Search for the cell housing the specified text and yield its (x, y) center coordinate. 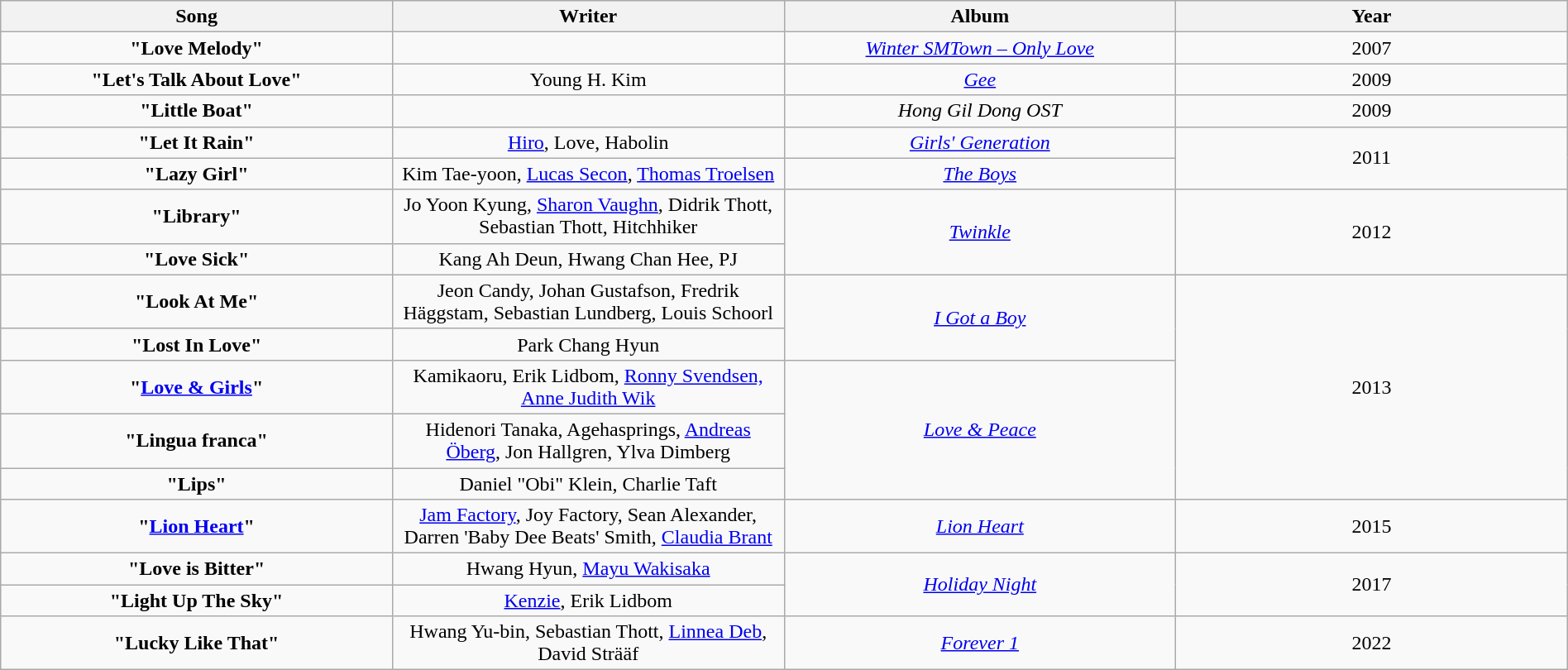
The Boys (980, 174)
Song (197, 17)
Lion Heart (980, 526)
Kenzie, Erik Lidbom (588, 601)
Girls' Generation (980, 142)
Forever 1 (980, 644)
2007 (1372, 48)
Hwang Yu-bin, Sebastian Thott, Linnea Deb, David Strääf (588, 644)
Hidenori Tanaka, Agehasprings, Andreas Öberg, Jon Hallgren, Ylva Dimberg (588, 440)
Kang Ah Deun, Hwang Chan Hee, PJ (588, 259)
I Got a Boy (980, 318)
Jam Factory, Joy Factory, Sean Alexander, Darren 'Baby Dee Beats' Smith, Claudia Brant (588, 526)
"Love is Bitter" (197, 569)
Young H. Kim (588, 79)
Writer (588, 17)
"Lost In Love" (197, 344)
"Lion Heart" (197, 526)
Kamikaoru, Erik Lidbom, Ronny Svendsen, Anne Judith Wik (588, 387)
Jo Yoon Kyung, Sharon Vaughn, Didrik Thott, Sebastian Thott, Hitchhiker (588, 217)
2011 (1372, 158)
Holiday Night (980, 585)
"Lips" (197, 484)
Park Chang Hyun (588, 344)
2022 (1372, 644)
Jeon Candy, Johan Gustafson, Fredrik Häggstam, Sebastian Lundberg, Louis Schoorl (588, 301)
"Library" (197, 217)
"Love Melody" (197, 48)
"Lazy Girl" (197, 174)
Hwang Hyun, Mayu Wakisaka (588, 569)
"Love & Girls" (197, 387)
Love & Peace (980, 429)
"Love Sick" (197, 259)
"Light Up The Sky" (197, 601)
Twinkle (980, 232)
2015 (1372, 526)
Hiro, Love, Habolin (588, 142)
Daniel "Obi" Klein, Charlie Taft (588, 484)
Year (1372, 17)
Hong Gil Dong OST (980, 111)
"Look At Me" (197, 301)
Gee (980, 79)
2013 (1372, 387)
Winter SMTown – Only Love (980, 48)
"Lingua franca" (197, 440)
"Little Boat" (197, 111)
"Lucky Like That" (197, 644)
"Let's Talk About Love" (197, 79)
2012 (1372, 232)
"Let It Rain" (197, 142)
Album (980, 17)
2017 (1372, 585)
Kim Tae-yoon, Lucas Secon, Thomas Troelsen (588, 174)
